Capture the cell that displays the provided text and extract its [x, y] central coordinate. 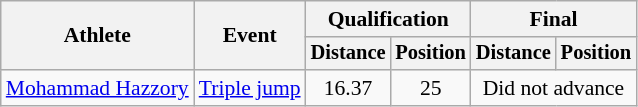
Did not advance [554, 88]
Event [250, 36]
Final [554, 19]
16.37 [348, 88]
Mohammad Hazzory [98, 88]
25 [430, 88]
Triple jump [250, 88]
Athlete [98, 36]
Qualification [388, 19]
